Identify which cell holds the provided text, then report its [x, y] central coordinate. 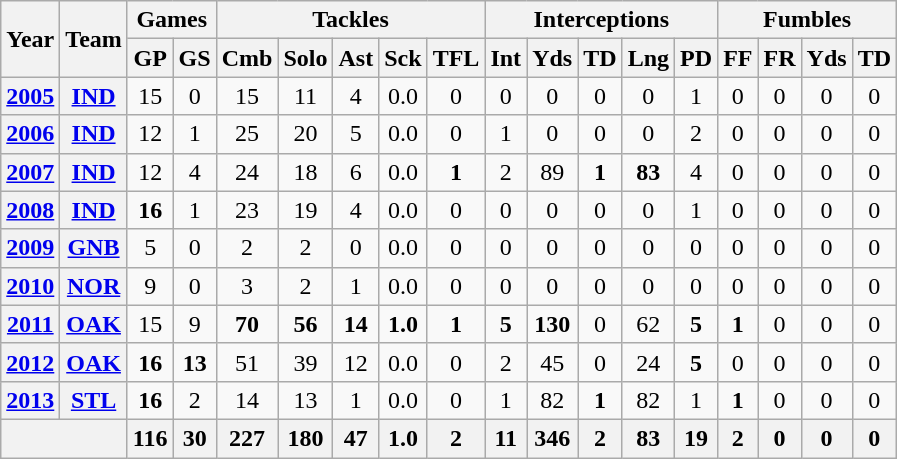
GNB [94, 248]
Sck [403, 58]
Int [506, 58]
NOR [94, 286]
Lng [648, 58]
TFL [456, 58]
Games [172, 20]
89 [552, 172]
6 [356, 172]
2008 [30, 210]
51 [247, 362]
116 [150, 438]
2009 [30, 248]
2005 [30, 96]
GS [194, 58]
20 [306, 134]
2010 [30, 286]
FF [738, 58]
GP [150, 58]
Cmb [247, 58]
30 [194, 438]
23 [247, 210]
346 [552, 438]
2011 [30, 324]
2006 [30, 134]
47 [356, 438]
130 [552, 324]
PD [696, 58]
Solo [306, 58]
FR [780, 58]
STL [94, 400]
227 [247, 438]
Tackles [350, 20]
70 [247, 324]
2013 [30, 400]
25 [247, 134]
Fumbles [808, 20]
Interceptions [602, 20]
56 [306, 324]
Ast [356, 58]
45 [552, 362]
62 [648, 324]
2012 [30, 362]
18 [306, 172]
39 [306, 362]
Year [30, 39]
Team [94, 39]
180 [306, 438]
3 [247, 286]
2007 [30, 172]
